Detect which cell encompasses the target text, then output its (X, Y) center coordinate. 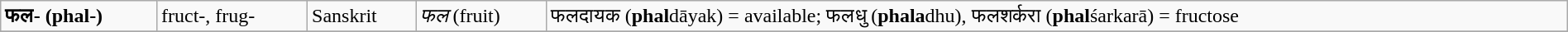
फलदायक (phaldāyak) = available; फलधु (phaladhu), फलशर्करा (phalśarkarā) = fructose (1057, 16)
फल (fruit) (481, 16)
fruct-, frug- (232, 16)
फल- (phal-) (79, 16)
Sanskrit (362, 16)
